Pinpoint the cell where the given text exists, returning its [X, Y] midpoint coordinate. 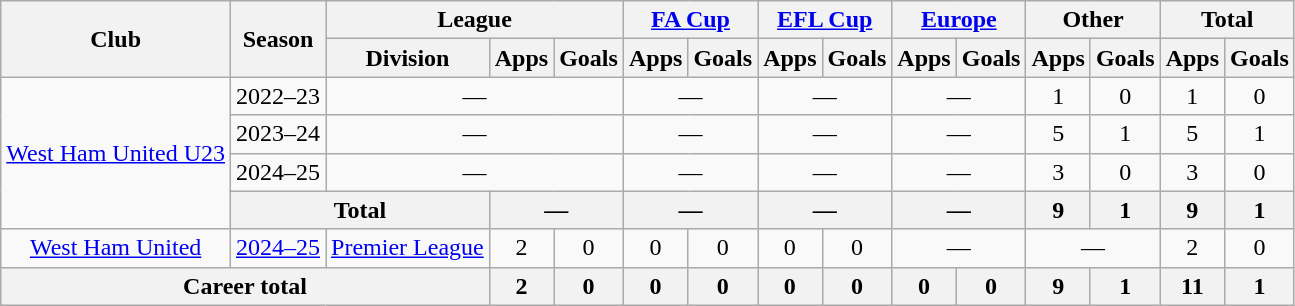
2022–23 [278, 96]
FA Cup [690, 20]
Club [116, 39]
League [475, 20]
Career total [245, 286]
Other [1093, 20]
Division [408, 58]
Europe [959, 20]
Season [278, 39]
West Ham United U23 [116, 153]
EFL Cup [825, 20]
Premier League [408, 248]
West Ham United [116, 248]
2023–24 [278, 134]
11 [1192, 286]
